Return the (X, Y) coordinate for the center point of the cell that contains the specified text.  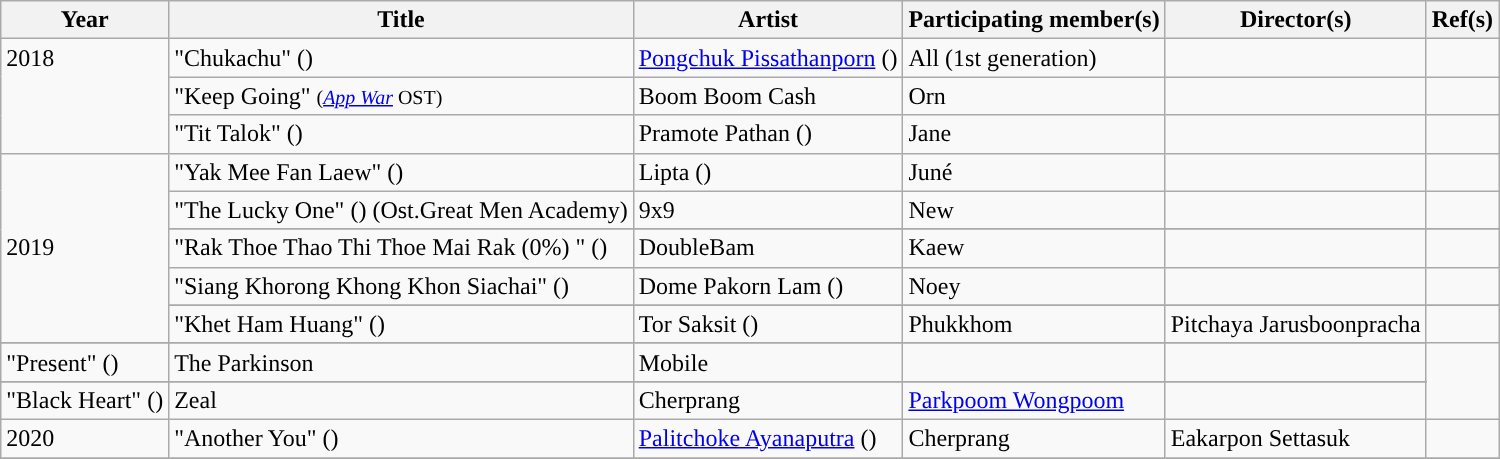
Zeal (402, 400)
Artist (768, 20)
Pramote Pathan () (768, 134)
Ref(s) (1462, 20)
Title (402, 20)
"Another You" () (402, 438)
"Rak Thoe Thao Thi Thoe Mai Rak (0%) " () (402, 248)
"Keep Going" (App War OST) (402, 96)
Mobile (768, 362)
Orn (1034, 96)
Noey (1034, 286)
Pitchaya Jarusboonpracha (1296, 324)
Lipta () (768, 172)
2019 (85, 248)
"Khet Ham Huang" () (402, 324)
Kaew (1034, 248)
DoubleBam (768, 248)
Juné (1034, 172)
"Yak Mee Fan Laew" () (402, 172)
Tor Saksit () (768, 324)
9x9 (768, 210)
2018 (85, 96)
All (1st generation) (1034, 58)
Dome Pakorn Lam () (768, 286)
"Siang Khorong Khong Khon Siachai" () (402, 286)
"Chukachu" () (402, 58)
Eakarpon Settasuk (1296, 438)
Palitchoke Ayanaputra () (768, 438)
Year (85, 20)
"Black Heart" () (85, 400)
"Tit Talok" () (402, 134)
Participating member(s) (1034, 20)
Pongchuk Pissathanporn () (768, 58)
"The Lucky One" () (Ost.Great Men Academy) (402, 210)
New (1034, 210)
Boom Boom Cash (768, 96)
"Present" () (85, 362)
Phukkhom (1034, 324)
The Parkinson (402, 362)
Jane (1034, 134)
Director(s) (1296, 20)
2020 (85, 438)
Parkpoom Wongpoom (1034, 400)
